Find where the given text appears and provide that cell's center as [X, Y] coordinate. 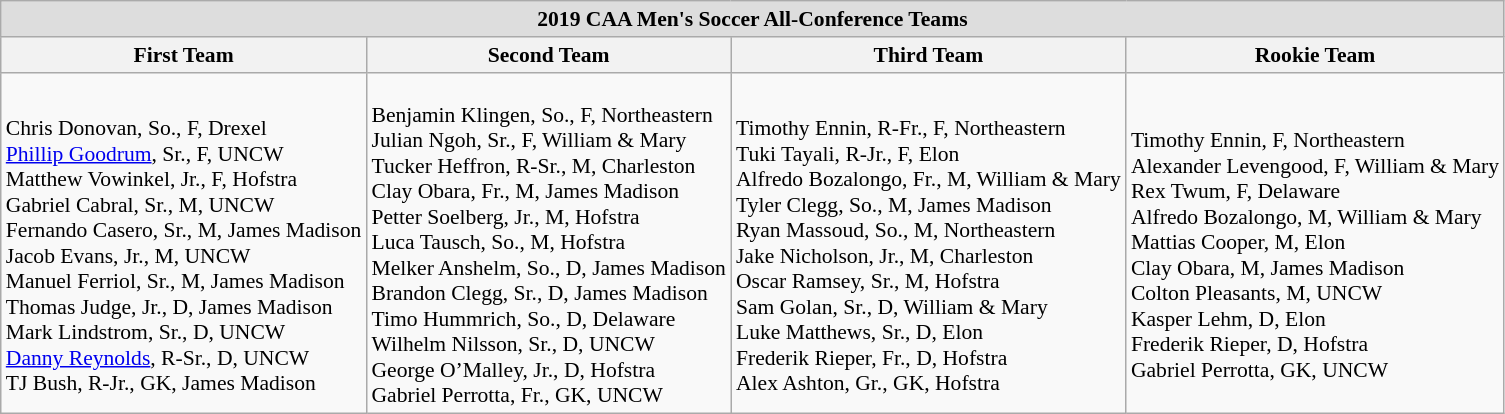
2019 CAA Men's Soccer All-Conference Teams [752, 19]
Rookie Team [1315, 55]
Third Team [928, 55]
Second Team [548, 55]
First Team [184, 55]
